Extract the [X, Y] coordinate from the center of the cell holding the provided text.  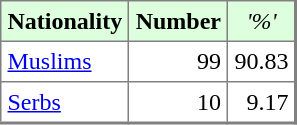
Nationality [65, 21]
Serbs [65, 102]
Muslims [65, 61]
9.17 [262, 102]
Number [178, 21]
'%' [262, 21]
10 [178, 102]
99 [178, 61]
90.83 [262, 61]
